Identify which cell holds the provided text, then report its [x, y] central coordinate. 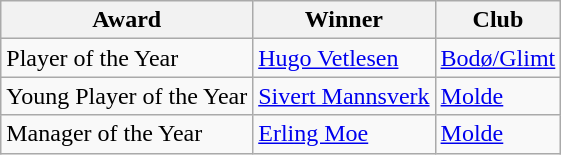
Manager of the Year [127, 134]
Young Player of the Year [127, 96]
Award [127, 20]
Bodø/Glimt [498, 58]
Winner [344, 20]
Erling Moe [344, 134]
Player of the Year [127, 58]
Club [498, 20]
Sivert Mannsverk [344, 96]
Hugo Vetlesen [344, 58]
